Locate the cell with the specified text and output its [X, Y] center coordinate. 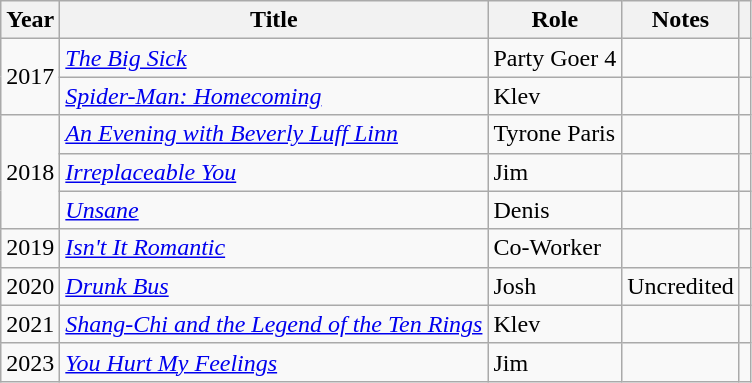
Unsane [274, 210]
The Big Sick [274, 58]
Isn't It Romantic [274, 248]
Co-Worker [555, 248]
Tyrone Paris [555, 134]
Josh [555, 286]
Drunk Bus [274, 286]
2018 [30, 172]
Uncredited [681, 286]
2023 [30, 362]
Party Goer 4 [555, 58]
An Evening with Beverly Luff Linn [274, 134]
Denis [555, 210]
Shang-Chi and the Legend of the Ten Rings [274, 324]
You Hurt My Feelings [274, 362]
2021 [30, 324]
Role [555, 20]
2017 [30, 77]
2020 [30, 286]
Irreplaceable You [274, 172]
2019 [30, 248]
Year [30, 20]
Title [274, 20]
Notes [681, 20]
Spider-Man: Homecoming [274, 96]
